Return (X, Y) of the center of cell containing provided text 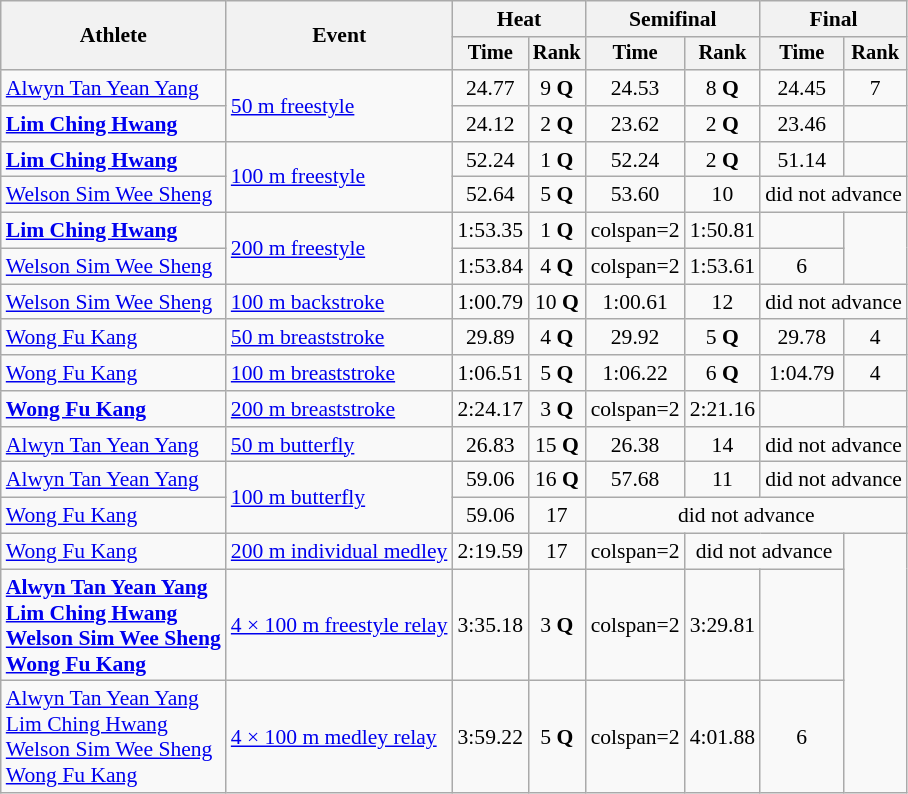
1:06.22 (636, 373)
2:21.16 (722, 409)
1:53.61 (722, 267)
1:53.35 (490, 231)
1:06.51 (490, 373)
23.46 (802, 124)
100 m butterfly (340, 498)
16 Q (557, 480)
4 × 100 m medley relay (340, 737)
8 Q (722, 88)
24.12 (490, 124)
Final (834, 19)
26.83 (490, 445)
4:01.88 (722, 737)
51.14 (802, 160)
52.64 (490, 195)
Event (340, 36)
23.62 (636, 124)
6 Q (722, 373)
12 (722, 302)
200 m individual medley (340, 552)
50 m breaststroke (340, 338)
24.53 (636, 88)
Semifinal (674, 19)
50 m butterfly (340, 445)
2:24.17 (490, 409)
7 (875, 88)
1:50.81 (722, 231)
3:29.81 (722, 625)
14 (722, 445)
24.77 (490, 88)
57.68 (636, 480)
15 Q (557, 445)
4 × 100 m freestyle relay (340, 625)
200 m freestyle (340, 248)
200 m breaststroke (340, 409)
100 m backstroke (340, 302)
9 Q (557, 88)
29.78 (802, 338)
100 m freestyle (340, 178)
29.92 (636, 338)
1:00.79 (490, 302)
Athlete (114, 36)
50 m freestyle (340, 106)
53.60 (636, 195)
1:00.61 (636, 302)
10 (722, 195)
1:04.79 (802, 373)
Heat (520, 19)
10 Q (557, 302)
11 (722, 480)
24.45 (802, 88)
1:53.84 (490, 267)
29.89 (490, 338)
2:19.59 (490, 552)
26.38 (636, 445)
100 m breaststroke (340, 373)
3:35.18 (490, 625)
3:59.22 (490, 737)
